Return the (x, y) coordinate for the center point of the cell that contains the specified text.  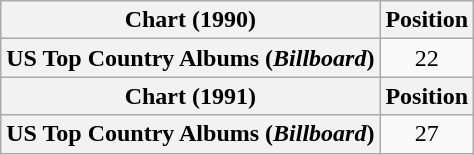
Chart (1991) (190, 96)
22 (427, 58)
27 (427, 134)
Chart (1990) (190, 20)
